From the cell containing the given text, extract its center point as [X, Y] coordinate. 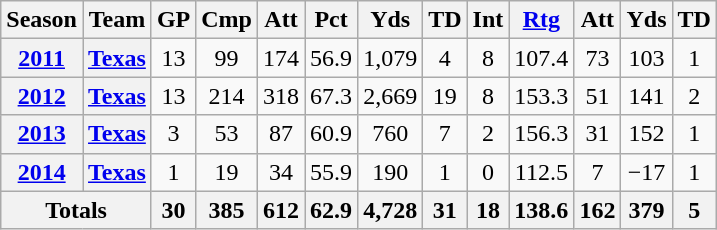
214 [227, 96]
162 [598, 210]
55.9 [332, 172]
385 [227, 210]
1,079 [390, 58]
138.6 [542, 210]
73 [598, 58]
99 [227, 58]
Int [488, 20]
67.3 [332, 96]
4,728 [390, 210]
3 [173, 134]
30 [173, 210]
2014 [42, 172]
612 [280, 210]
Team [116, 20]
5 [694, 210]
760 [390, 134]
156.3 [542, 134]
87 [280, 134]
0 [488, 172]
56.9 [332, 58]
318 [280, 96]
141 [646, 96]
2013 [42, 134]
51 [598, 96]
53 [227, 134]
153.3 [542, 96]
Rtg [542, 20]
62.9 [332, 210]
107.4 [542, 58]
18 [488, 210]
112.5 [542, 172]
−17 [646, 172]
4 [445, 58]
379 [646, 210]
GP [173, 20]
Season [42, 20]
Pct [332, 20]
Totals [76, 210]
190 [390, 172]
2011 [42, 58]
34 [280, 172]
103 [646, 58]
Cmp [227, 20]
152 [646, 134]
2,669 [390, 96]
174 [280, 58]
2012 [42, 96]
60.9 [332, 134]
